Detect which cell encompasses the target text, then output its [x, y] center coordinate. 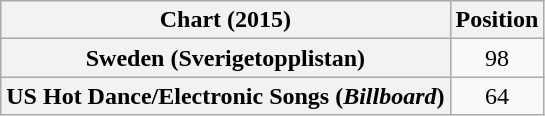
US Hot Dance/Electronic Songs (Billboard) [226, 96]
98 [497, 58]
Chart (2015) [226, 20]
Position [497, 20]
64 [497, 96]
Sweden (Sverigetopplistan) [226, 58]
